For the text-containing cell, return its midpoint in (x, y) coordinate format. 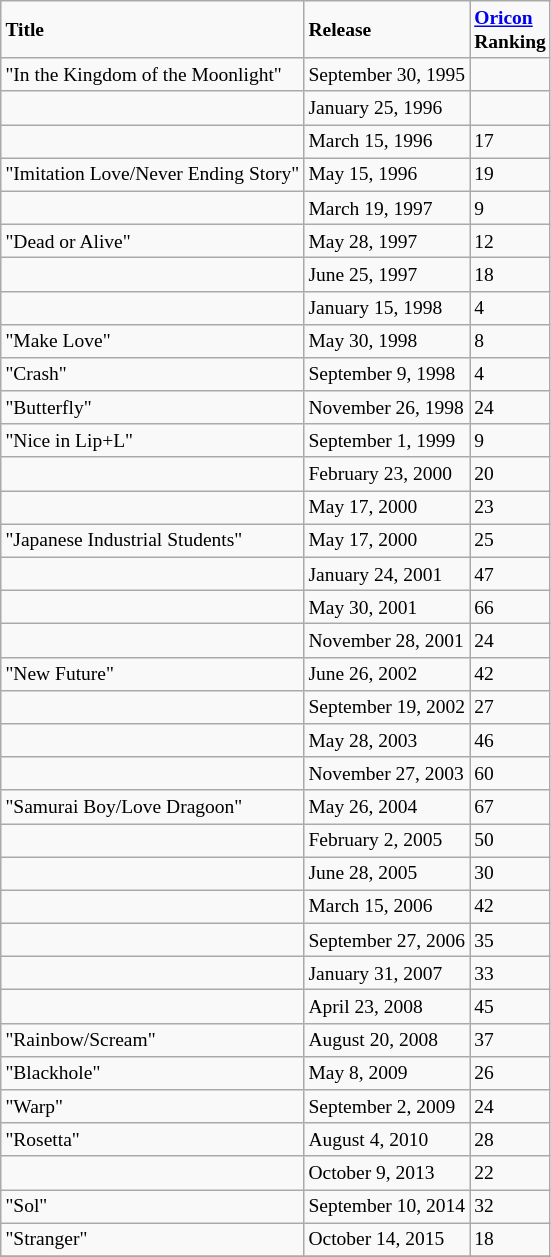
23 (510, 508)
50 (510, 840)
"Nice in Lip+L" (152, 440)
"Warp" (152, 1106)
12 (510, 240)
8 (510, 340)
"Sol" (152, 1206)
26 (510, 1072)
19 (510, 174)
"Blackhole" (152, 1072)
28 (510, 1140)
"Japanese Industrial Students" (152, 540)
Title (152, 30)
January 31, 2007 (387, 974)
"Crash" (152, 374)
"Samurai Boy/Love Dragoon" (152, 806)
June 28, 2005 (387, 874)
March 15, 1996 (387, 142)
September 27, 2006 (387, 940)
37 (510, 1040)
"Dead or Alive" (152, 240)
33 (510, 974)
May 8, 2009 (387, 1072)
August 4, 2010 (387, 1140)
45 (510, 1006)
67 (510, 806)
May 15, 1996 (387, 174)
October 9, 2013 (387, 1172)
March 19, 1997 (387, 208)
47 (510, 574)
September 2, 2009 (387, 1106)
September 9, 1998 (387, 374)
September 10, 2014 (387, 1206)
May 30, 1998 (387, 340)
Release (387, 30)
"Imitation Love/Never Ending Story" (152, 174)
35 (510, 940)
January 15, 1998 (387, 308)
60 (510, 774)
"Make Love" (152, 340)
August 20, 2008 (387, 1040)
May 28, 2003 (387, 740)
20 (510, 474)
November 27, 2003 (387, 774)
September 19, 2002 (387, 706)
May 30, 2001 (387, 608)
January 24, 2001 (387, 574)
"Stranger" (152, 1240)
32 (510, 1206)
"Rainbow/Scream" (152, 1040)
November 28, 2001 (387, 640)
17 (510, 142)
May 28, 1997 (387, 240)
January 25, 1996 (387, 108)
September 1, 1999 (387, 440)
June 26, 2002 (387, 674)
66 (510, 608)
22 (510, 1172)
October 14, 2015 (387, 1240)
November 26, 1998 (387, 408)
March 15, 2006 (387, 906)
February 23, 2000 (387, 474)
"Butterfly" (152, 408)
April 23, 2008 (387, 1006)
27 (510, 706)
25 (510, 540)
30 (510, 874)
June 25, 1997 (387, 274)
46 (510, 740)
OriconRanking (510, 30)
September 30, 1995 (387, 74)
"In the Kingdom of the Moonlight" (152, 74)
"Rosetta" (152, 1140)
May 26, 2004 (387, 806)
February 2, 2005 (387, 840)
"New Future" (152, 674)
